From the cell containing the given text, extract its center point as [X, Y] coordinate. 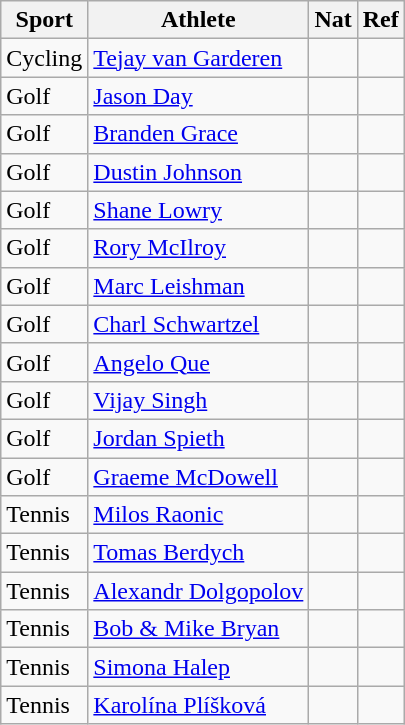
Nat [333, 20]
Charl Schwartzel [198, 324]
Milos Raonic [198, 515]
Alexandr Dolgopolov [198, 591]
Ref [380, 20]
Bob & Mike Bryan [198, 629]
Cycling [44, 58]
Simona Halep [198, 667]
Shane Lowry [198, 210]
Jason Day [198, 96]
Rory McIlroy [198, 248]
Angelo Que [198, 362]
Athlete [198, 20]
Vijay Singh [198, 400]
Karolína Plíšková [198, 705]
Tejay van Garderen [198, 58]
Tomas Berdych [198, 553]
Marc Leishman [198, 286]
Sport [44, 20]
Branden Grace [198, 134]
Dustin Johnson [198, 172]
Jordan Spieth [198, 438]
Graeme McDowell [198, 477]
